Locate the cell with the specified text and output its [x, y] center coordinate. 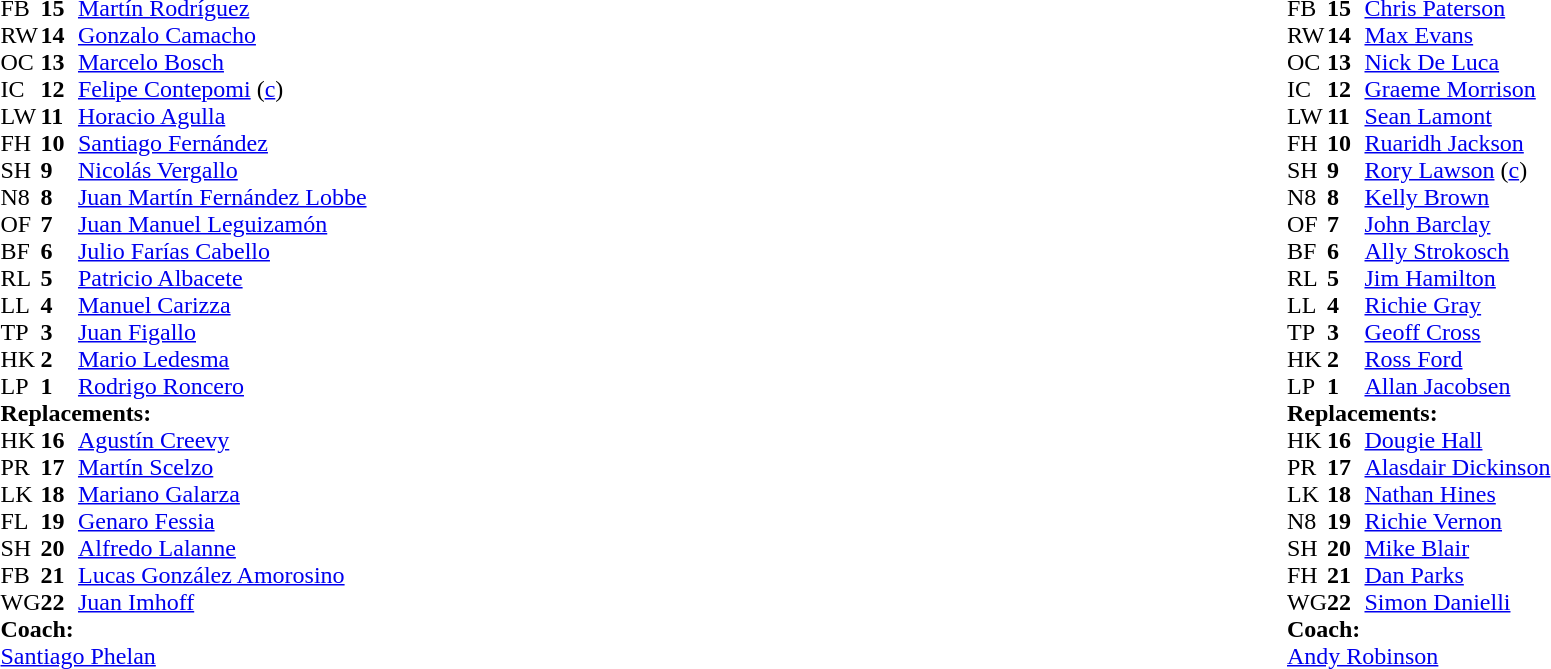
Horacio Agulla [222, 116]
FL [20, 522]
Ally Strokosch [1457, 252]
Allan Jacobsen [1457, 386]
Juan Manuel Leguizamón [222, 224]
Juan Martín Fernández Lobbe [222, 198]
Graeme Morrison [1457, 90]
Juan Imhoff [222, 602]
Santiago Fernández [222, 144]
Marcelo Bosch [222, 62]
Genaro Fessia [222, 522]
Julio Farías Cabello [222, 252]
Mario Ledesma [222, 360]
Kelly Brown [1457, 198]
Dan Parks [1457, 576]
Nathan Hines [1457, 494]
Gonzalo Camacho [222, 36]
Geoff Cross [1457, 332]
Simon Danielli [1457, 602]
Manuel Carizza [222, 306]
Patricio Albacete [222, 278]
Alasdair Dickinson [1457, 468]
Rodrigo Roncero [222, 386]
Agustín Creevy [222, 440]
Lucas González Amorosino [222, 576]
Felipe Contepomi (c) [222, 90]
John Barclay [1457, 224]
Martín Scelzo [222, 468]
Santiago Phelan [183, 656]
Juan Figallo [222, 332]
Richie Gray [1457, 306]
FB [20, 576]
Mariano Galarza [222, 494]
Jim Hamilton [1457, 278]
Andy Robinson [1418, 656]
Mike Blair [1457, 548]
Nicolás Vergallo [222, 170]
Richie Vernon [1457, 522]
Max Evans [1457, 36]
Ross Ford [1457, 360]
Ruaridh Jackson [1457, 144]
Nick De Luca [1457, 62]
Sean Lamont [1457, 116]
Rory Lawson (c) [1457, 170]
Alfredo Lalanne [222, 548]
Dougie Hall [1457, 440]
